Identify which cell holds the provided text, then report its (x, y) central coordinate. 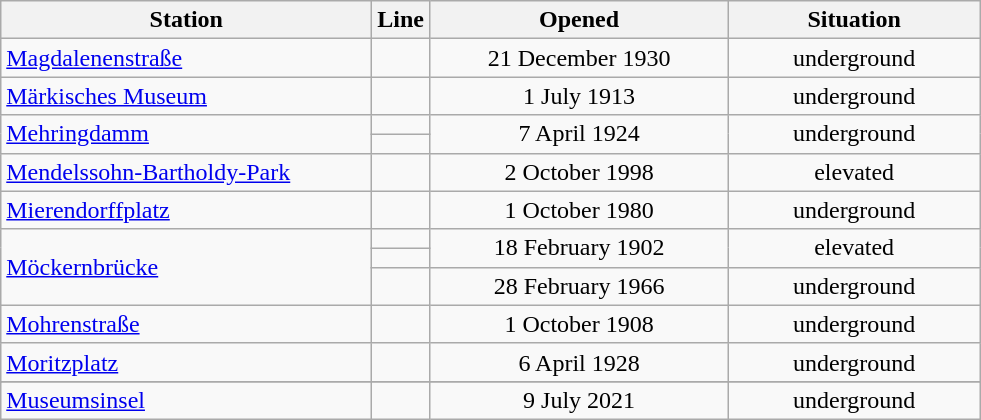
7 April 1924 (580, 134)
Moritzplatz (186, 362)
6 April 1928 (580, 362)
Mierendorffplatz (186, 210)
Opened (580, 20)
9 July 2021 (580, 400)
Museumsinsel (186, 400)
1 October 1908 (580, 324)
Situation (854, 20)
1 October 1980 (580, 210)
Line (401, 20)
Mendelssohn-Bartholdy-Park (186, 172)
21 December 1930 (580, 58)
28 February 1966 (580, 286)
1 July 1913 (580, 96)
Mohrenstraße (186, 324)
Mehringdamm (186, 134)
Möckernbrücke (186, 267)
Magdalenenstraße (186, 58)
18 February 1902 (580, 248)
2 October 1998 (580, 172)
Station (186, 20)
Märkisches Museum (186, 96)
